Search for the cell housing the specified text and yield its [x, y] center coordinate. 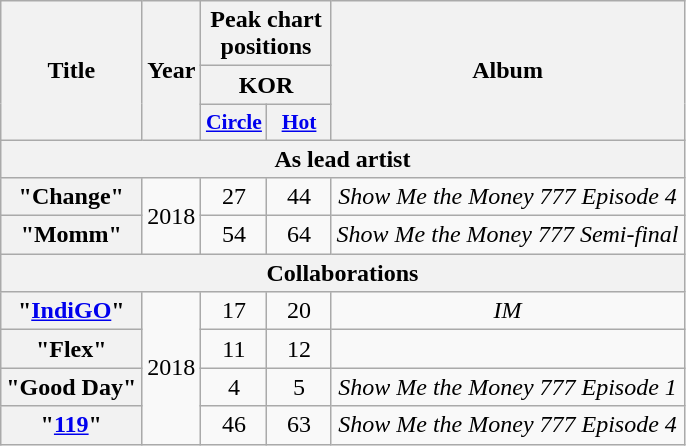
44 [299, 197]
KOR [266, 85]
12 [299, 349]
Collaborations [342, 273]
17 [234, 311]
"Momm" [72, 235]
"IndiGO" [72, 311]
4 [234, 387]
63 [299, 425]
54 [234, 235]
11 [234, 349]
Title [72, 70]
Album [508, 70]
"Good Day" [72, 387]
"Change" [72, 197]
Show Me the Money 777 Episode 1 [508, 387]
Circle [234, 122]
As lead artist [342, 159]
5 [299, 387]
20 [299, 311]
"119" [72, 425]
Show Me the Money 777 Semi-final [508, 235]
27 [234, 197]
64 [299, 235]
Hot [299, 122]
Year [172, 70]
Peak chart positions [266, 34]
"Flex" [72, 349]
46 [234, 425]
IM [508, 311]
